From the cell containing the given text, extract its center point as [x, y] coordinate. 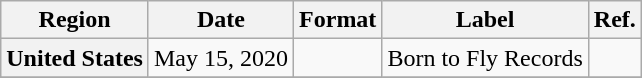
Label [485, 20]
United States [75, 58]
Region [75, 20]
May 15, 2020 [220, 58]
Date [220, 20]
Format [338, 20]
Born to Fly Records [485, 58]
Ref. [614, 20]
